Search for the cell housing the specified text and yield its (X, Y) center coordinate. 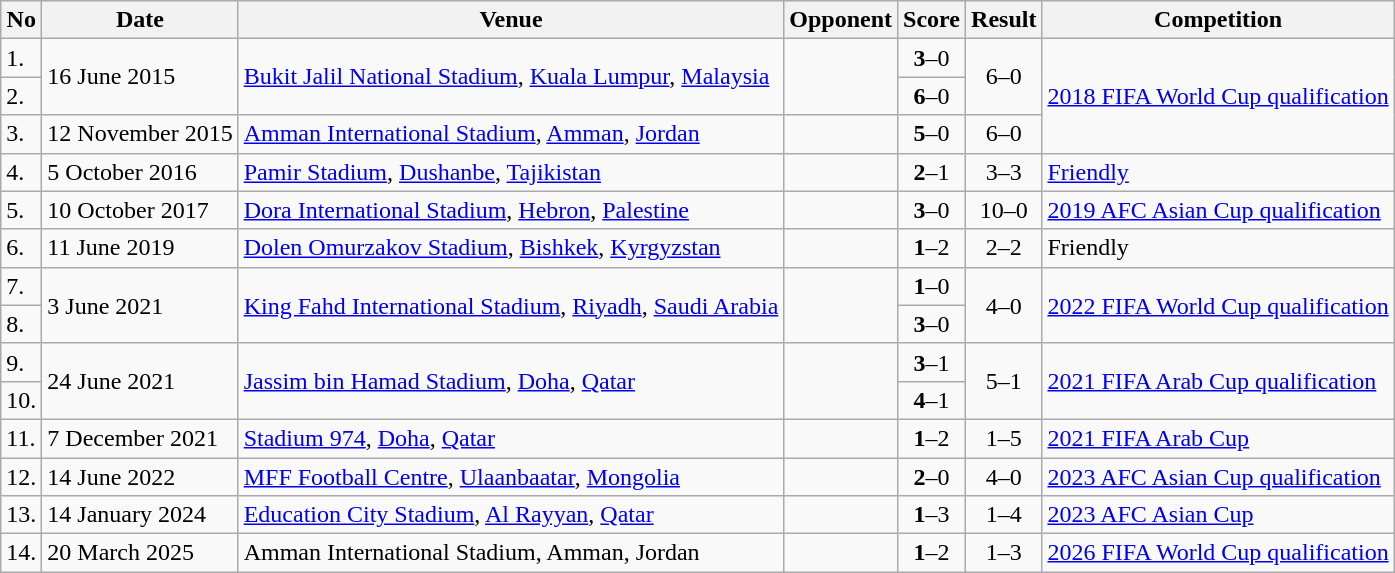
1. (22, 58)
Opponent (841, 20)
14 June 2022 (140, 477)
Venue (511, 20)
12 November 2015 (140, 134)
No (22, 20)
12. (22, 477)
2018 FIFA World Cup qualification (1218, 96)
2022 FIFA World Cup qualification (1218, 305)
Date (140, 20)
4. (22, 172)
MFF Football Centre, Ulaanbaatar, Mongolia (511, 477)
14. (22, 553)
7 December 2021 (140, 438)
14 January 2024 (140, 515)
2021 FIFA Arab Cup (1218, 438)
Jassim bin Hamad Stadium, Doha, Qatar (511, 381)
2021 FIFA Arab Cup qualification (1218, 381)
11 June 2019 (140, 248)
3. (22, 134)
5–0 (932, 134)
2–1 (932, 172)
3–3 (1004, 172)
Score (932, 20)
3–1 (932, 362)
2026 FIFA World Cup qualification (1218, 553)
2–2 (1004, 248)
1–5 (1004, 438)
10. (22, 400)
1–0 (932, 286)
Bukit Jalil National Stadium, Kuala Lumpur, Malaysia (511, 77)
7. (22, 286)
King Fahd International Stadium, Riyadh, Saudi Arabia (511, 305)
3 June 2021 (140, 305)
Education City Stadium, Al Rayyan, Qatar (511, 515)
Result (1004, 20)
24 June 2021 (140, 381)
9. (22, 362)
8. (22, 324)
Dolen Omurzakov Stadium, Bishkek, Kyrgyzstan (511, 248)
Competition (1218, 20)
10–0 (1004, 210)
11. (22, 438)
5. (22, 210)
1–4 (1004, 515)
13. (22, 515)
Dora International Stadium, Hebron, Palestine (511, 210)
2–0 (932, 477)
6. (22, 248)
2. (22, 96)
20 March 2025 (140, 553)
2019 AFC Asian Cup qualification (1218, 210)
Stadium 974, Doha, Qatar (511, 438)
Pamir Stadium, Dushanbe, Tajikistan (511, 172)
10 October 2017 (140, 210)
2023 AFC Asian Cup qualification (1218, 477)
5–1 (1004, 381)
4–1 (932, 400)
5 October 2016 (140, 172)
16 June 2015 (140, 77)
2023 AFC Asian Cup (1218, 515)
